Scan for the cell matching the given text and deliver its [x, y] coordinate at center. 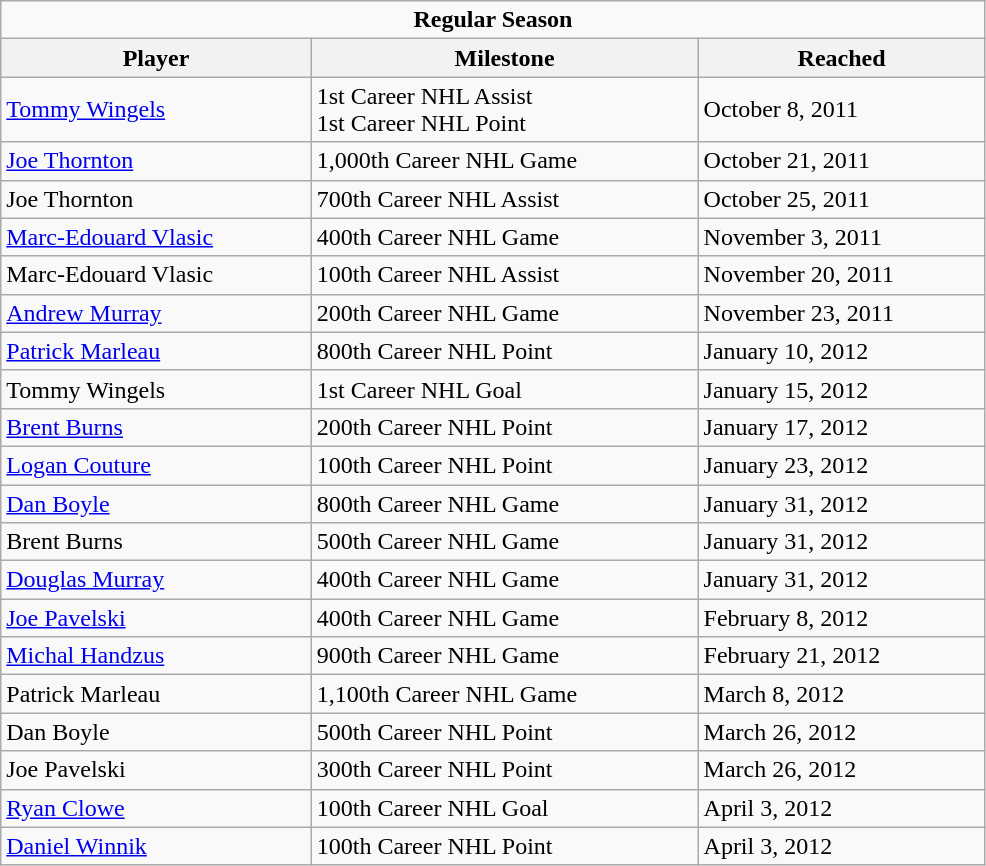
200th Career NHL Game [504, 313]
November 23, 2011 [842, 313]
700th Career NHL Assist [504, 199]
January 15, 2012 [842, 389]
1,000th Career NHL Game [504, 161]
October 21, 2011 [842, 161]
800th Career NHL Game [504, 503]
March 8, 2012 [842, 694]
Andrew Murray [156, 313]
1,100th Career NHL Game [504, 694]
100th Career NHL Assist [504, 275]
Daniel Winnik [156, 846]
300th Career NHL Point [504, 770]
Regular Season [493, 20]
Milestone [504, 58]
October 25, 2011 [842, 199]
November 20, 2011 [842, 275]
Douglas Murray [156, 580]
Michal Handzus [156, 656]
500th Career NHL Game [504, 542]
Logan Couture [156, 465]
800th Career NHL Point [504, 351]
Ryan Clowe [156, 808]
February 8, 2012 [842, 618]
January 10, 2012 [842, 351]
November 3, 2011 [842, 237]
October 8, 2011 [842, 110]
January 23, 2012 [842, 465]
Player [156, 58]
200th Career NHL Point [504, 427]
1st Career NHL Goal [504, 389]
January 17, 2012 [842, 427]
February 21, 2012 [842, 656]
Reached [842, 58]
1st Career NHL Assist1st Career NHL Point [504, 110]
500th Career NHL Point [504, 732]
100th Career NHL Goal [504, 808]
900th Career NHL Game [504, 656]
